Capture the cell that displays the provided text and extract its [X, Y] central coordinate. 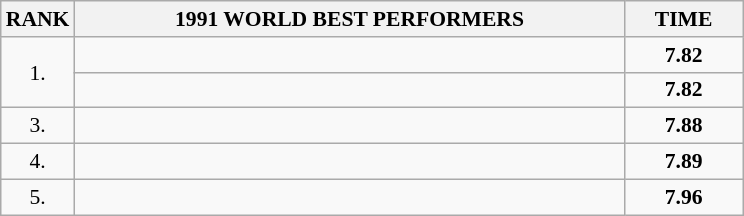
7.88 [684, 126]
TIME [684, 19]
7.96 [684, 197]
5. [38, 197]
1991 WORLD BEST PERFORMERS [349, 19]
4. [38, 162]
RANK [38, 19]
3. [38, 126]
7.89 [684, 162]
1. [38, 72]
